Locate the cell with the specified text and output its (X, Y) center coordinate. 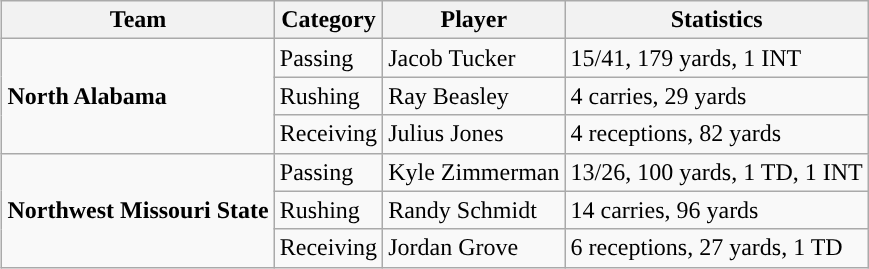
Jordan Grove (474, 248)
Team (138, 20)
Player (474, 20)
Julius Jones (474, 134)
Jacob Tucker (474, 58)
6 receptions, 27 yards, 1 TD (716, 248)
North Alabama (138, 96)
Randy Schmidt (474, 210)
4 receptions, 82 yards (716, 134)
Northwest Missouri State (138, 210)
Statistics (716, 20)
Ray Beasley (474, 96)
15/41, 179 yards, 1 INT (716, 58)
13/26, 100 yards, 1 TD, 1 INT (716, 172)
Category (328, 20)
14 carries, 96 yards (716, 210)
Kyle Zimmerman (474, 172)
4 carries, 29 yards (716, 96)
